From the cell containing the given text, extract its center point as (X, Y) coordinate. 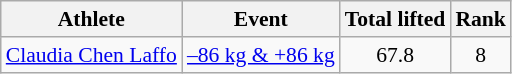
Total lifted (396, 19)
Claudia Chen Laffo (92, 55)
67.8 (396, 55)
Athlete (92, 19)
8 (480, 55)
Rank (480, 19)
Event (261, 19)
–86 kg & +86 kg (261, 55)
